Extract the (x, y) coordinate from the center of the cell holding the provided text.  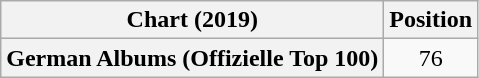
German Albums (Offizielle Top 100) (192, 58)
Chart (2019) (192, 20)
Position (431, 20)
76 (431, 58)
